Output the (x, y) coordinate of the center of the cell containing the given text.  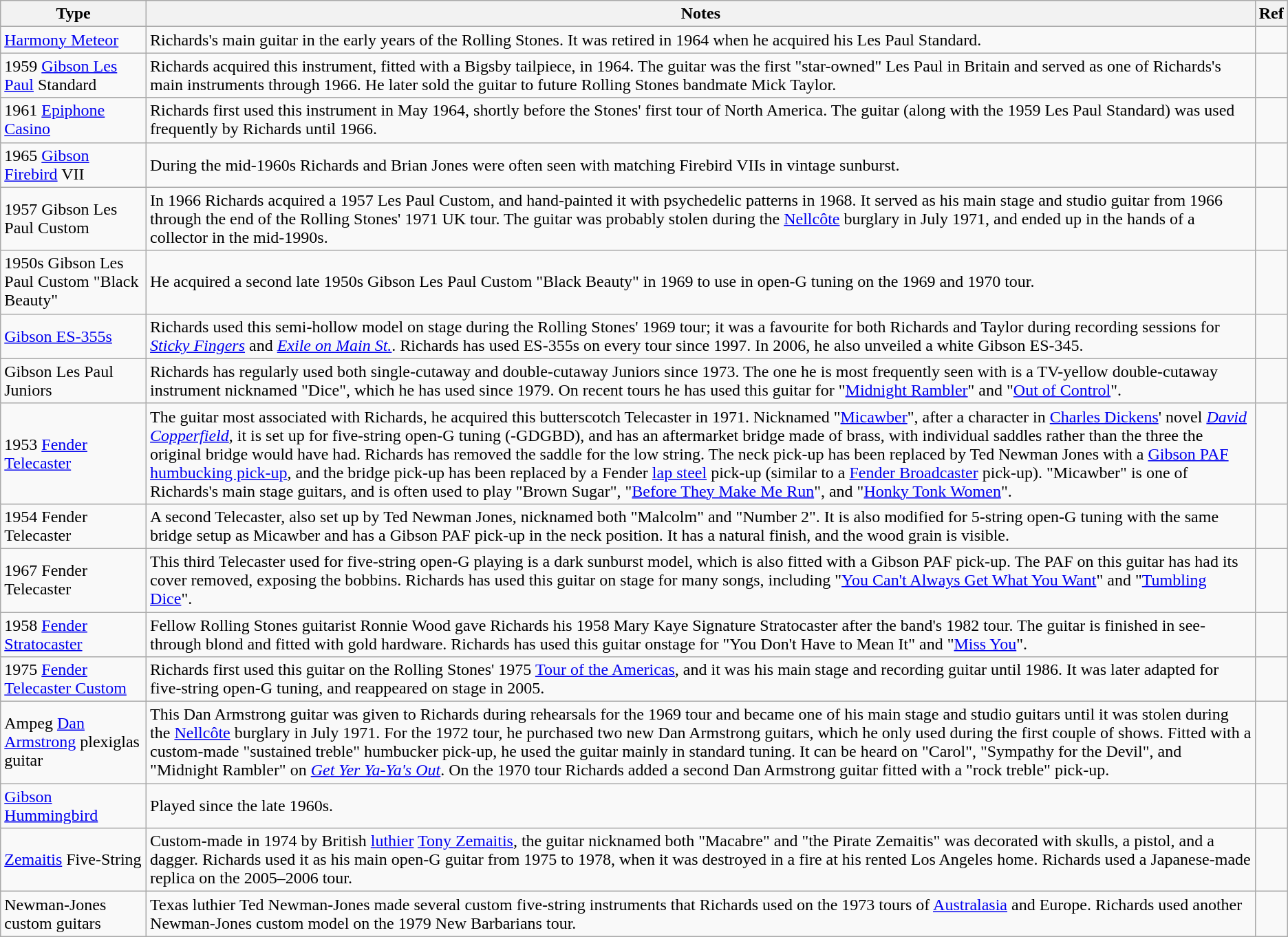
Played since the late 1960s. (701, 806)
1958 Fender Stratocaster (74, 634)
During the mid-1960s Richards and Brian Jones were often seen with matching Firebird VIIs in vintage sunburst. (701, 165)
Richards's main guitar in the early years of the Rolling Stones. It was retired in 1964 when he acquired his Les Paul Standard. (701, 40)
Harmony Meteor (74, 40)
1957 Gibson Les Paul Custom (74, 219)
Zemaitis Five-String (74, 860)
Gibson ES-355s (74, 336)
Notes (701, 14)
1950s Gibson Les Paul Custom "Black Beauty" (74, 282)
Newman-Jones custom guitars (74, 914)
1967 Fender Telecaster (74, 580)
1953 Fender Telecaster (74, 453)
Ampeg Dan Armstrong plexiglas guitar (74, 743)
Gibson Hummingbird (74, 806)
He acquired a second late 1950s Gibson Les Paul Custom "Black Beauty" in 1969 to use in open-G tuning on the 1969 and 1970 tour. (701, 282)
1954 Fender Telecaster (74, 526)
Type (74, 14)
Ref (1271, 14)
1961 Epiphone Casino (74, 120)
Gibson Les Paul Juniors (74, 381)
1965 Gibson Firebird VII (74, 165)
1959 Gibson Les Paul Standard (74, 76)
1975 Fender Telecaster Custom (74, 680)
